Capture the cell that displays the provided text and extract its [x, y] central coordinate. 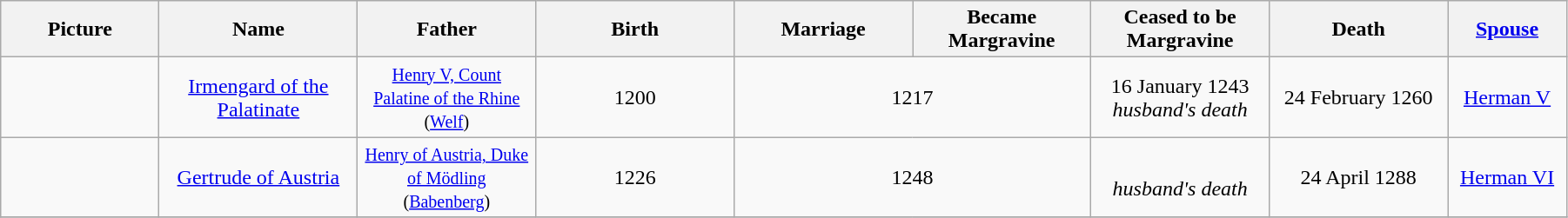
Herman V [1507, 97]
1226 [635, 177]
Ceased to be Margravine [1180, 30]
24 February 1260 [1359, 97]
Henry of Austria, Duke of Mödling(Babenberg) [447, 177]
Picture [80, 30]
husband's death [1180, 177]
Henry V, Count Palatine of the Rhine(Welf) [447, 97]
Name [258, 30]
Death [1359, 30]
1200 [635, 97]
1217 [913, 97]
Birth [635, 30]
Marriage [823, 30]
Herman VI [1507, 177]
Irmengard of the Palatinate [258, 97]
16 January 1243husband's death [1180, 97]
Gertrude of Austria [258, 177]
Father [447, 30]
1248 [913, 177]
Became Margravine [1002, 30]
Spouse [1507, 30]
24 April 1288 [1359, 177]
